Output the [x, y] coordinate of the center of the cell containing the given text.  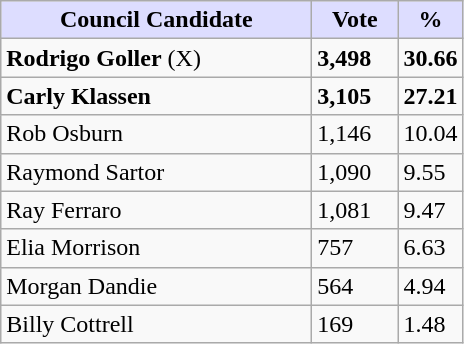
Elia Morrison [156, 248]
Raymond Sartor [156, 172]
% [430, 20]
3,105 [355, 96]
9.55 [430, 172]
757 [355, 248]
27.21 [430, 96]
4.94 [430, 286]
1,081 [355, 210]
Council Candidate [156, 20]
1,146 [355, 134]
6.63 [430, 248]
Morgan Dandie [156, 286]
9.47 [430, 210]
1.48 [430, 324]
Vote [355, 20]
Ray Ferraro [156, 210]
30.66 [430, 58]
Billy Cottrell [156, 324]
10.04 [430, 134]
Rodrigo Goller (X) [156, 58]
3,498 [355, 58]
169 [355, 324]
1,090 [355, 172]
Rob Osburn [156, 134]
564 [355, 286]
Carly Klassen [156, 96]
